Capture the cell that displays the provided text and extract its (x, y) central coordinate. 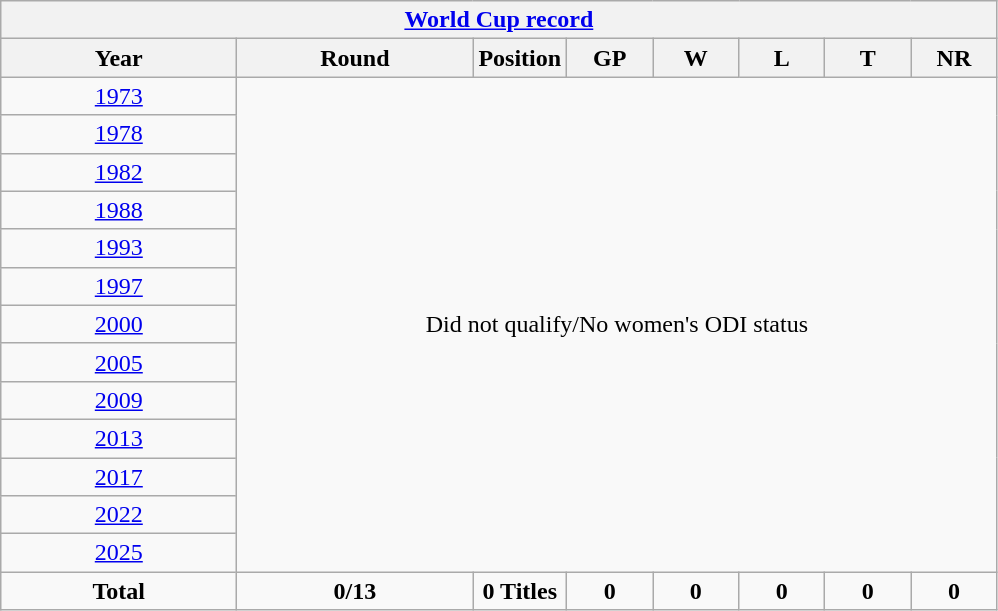
W (696, 58)
1973 (119, 96)
Position (520, 58)
Total (119, 591)
1997 (119, 286)
2025 (119, 553)
2009 (119, 400)
2013 (119, 438)
L (782, 58)
Did not qualify/No women's ODI status (617, 324)
2005 (119, 362)
1978 (119, 134)
2017 (119, 477)
NR (954, 58)
Round (355, 58)
2000 (119, 324)
0 Titles (520, 591)
Year (119, 58)
1993 (119, 248)
World Cup record (499, 20)
0/13 (355, 591)
GP (610, 58)
T (868, 58)
1988 (119, 210)
1982 (119, 172)
2022 (119, 515)
